Find where the given text appears and provide that cell's center as (X, Y) coordinate. 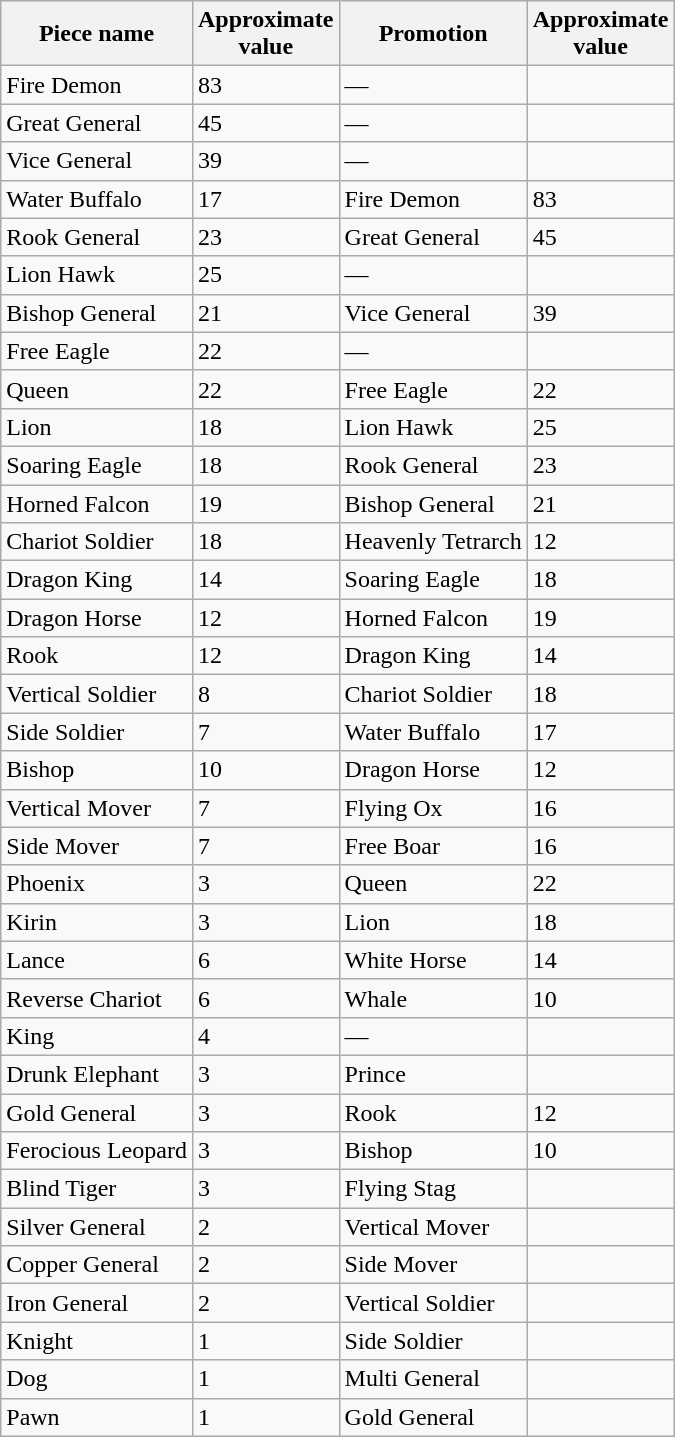
4 (266, 1036)
Piece name (97, 34)
Blind Tiger (97, 1189)
Lance (97, 960)
Reverse Chariot (97, 998)
Prince (433, 1074)
8 (266, 694)
Free Boar (433, 846)
Dog (97, 1379)
Iron General (97, 1303)
White Horse (433, 960)
Copper General (97, 1265)
Flying Stag (433, 1189)
Multi General (433, 1379)
Drunk Elephant (97, 1074)
Flying Ox (433, 808)
Knight (97, 1341)
King (97, 1036)
Silver General (97, 1227)
Promotion (433, 34)
Ferocious Leopard (97, 1151)
Phoenix (97, 884)
Pawn (97, 1417)
Kirin (97, 922)
Heavenly Tetrarch (433, 542)
Whale (433, 998)
